Find where the given text appears and provide that cell's center as [x, y] coordinate. 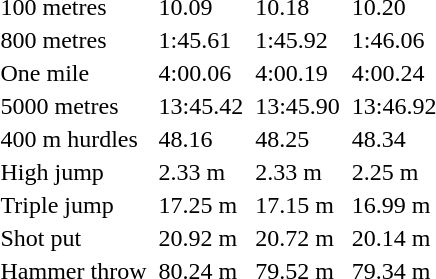
17.15 m [298, 205]
4:00.06 [201, 73]
13:45.42 [201, 106]
48.16 [201, 139]
17.25 m [201, 205]
20.92 m [201, 238]
1:45.92 [298, 40]
4:00.19 [298, 73]
1:45.61 [201, 40]
20.72 m [298, 238]
48.25 [298, 139]
13:45.90 [298, 106]
